For the text-containing cell, return its midpoint in (X, Y) coordinate format. 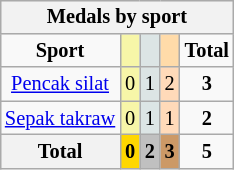
Medals by sport (117, 17)
Pencak silat (60, 84)
5 (207, 152)
Sport (60, 51)
Sepak takraw (60, 118)
